Extract the [X, Y] coordinate from the center of the cell holding the provided text.  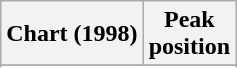
Peak position [189, 34]
Chart (1998) [72, 34]
